Scan for the cell matching the given text and deliver its [x, y] coordinate at center. 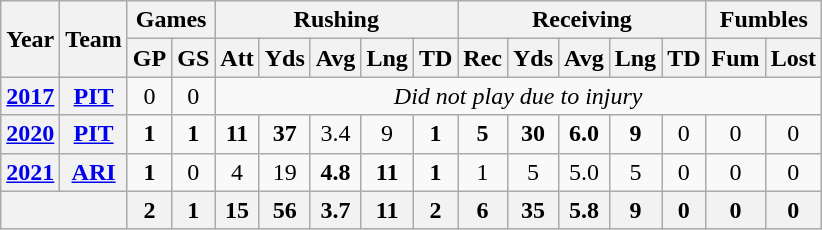
4.8 [336, 172]
56 [284, 210]
Rec [483, 58]
3.7 [336, 210]
37 [284, 134]
ARI [94, 172]
Team [94, 39]
Games [170, 20]
Fum [736, 58]
5.8 [584, 210]
Lost [793, 58]
6 [483, 210]
3.4 [336, 134]
Fumbles [764, 20]
6.0 [584, 134]
5.0 [584, 172]
Did not play due to injury [518, 96]
2020 [30, 134]
30 [532, 134]
2017 [30, 96]
35 [532, 210]
4 [237, 172]
Year [30, 39]
19 [284, 172]
15 [237, 210]
Rushing [336, 20]
Att [237, 58]
2021 [30, 172]
GS [194, 58]
GP [149, 58]
Receiving [582, 20]
